Output the (x, y) coordinate of the center of the cell containing the given text.  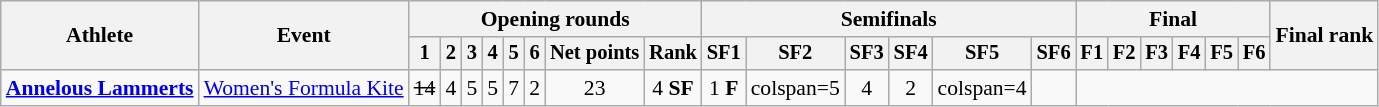
Opening rounds (556, 19)
colspan=5 (796, 88)
Net points (594, 54)
Semifinals (889, 19)
23 (594, 88)
6 (534, 54)
7 (514, 88)
SF6 (1054, 54)
SF4 (911, 54)
F5 (1221, 54)
F2 (1124, 54)
F3 (1156, 54)
1 F (724, 88)
F6 (1254, 54)
Annelous Lammerts (100, 88)
Final rank (1324, 36)
Athlete (100, 36)
colspan=4 (982, 88)
Event (304, 36)
SF3 (867, 54)
Final (1174, 19)
4 SF (673, 88)
SF1 (724, 54)
F1 (1092, 54)
SF2 (796, 54)
14 (425, 88)
SF5 (982, 54)
F4 (1189, 54)
3 (472, 54)
Rank (673, 54)
Women's Formula Kite (304, 88)
1 (425, 54)
